For the text-containing cell, return its midpoint in (x, y) coordinate format. 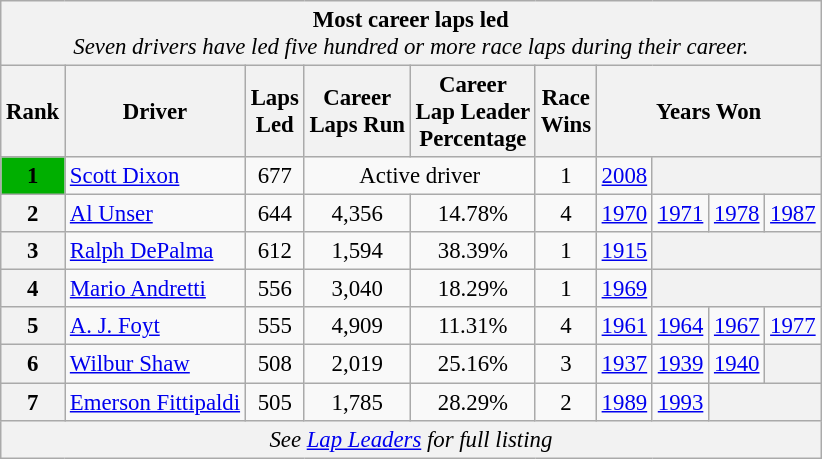
677 (274, 176)
1937 (624, 364)
1,785 (357, 402)
1940 (737, 364)
1,594 (357, 251)
Active driver (420, 176)
Years Won (708, 112)
CareerLap LeaderPercentage (472, 112)
3,040 (357, 289)
1969 (624, 289)
Most career laps ledSeven drivers have led five hundred or more race laps during their career. (411, 34)
Scott Dixon (156, 176)
2008 (624, 176)
6 (33, 364)
4,356 (357, 214)
25.16% (472, 364)
4,909 (357, 327)
Ralph DePalma (156, 251)
Al Unser (156, 214)
38.39% (472, 251)
505 (274, 402)
1971 (680, 214)
RaceWins (566, 112)
11.31% (472, 327)
555 (274, 327)
1970 (624, 214)
Driver (156, 112)
1987 (793, 214)
5 (33, 327)
Mario Andretti (156, 289)
28.29% (472, 402)
1977 (793, 327)
See Lap Leaders for full listing (411, 439)
1989 (624, 402)
1961 (624, 327)
18.29% (472, 289)
1939 (680, 364)
2,019 (357, 364)
1993 (680, 402)
508 (274, 364)
1967 (737, 327)
1978 (737, 214)
14.78% (472, 214)
612 (274, 251)
CareerLaps Run (357, 112)
1915 (624, 251)
644 (274, 214)
1964 (680, 327)
Wilbur Shaw (156, 364)
A. J. Foyt (156, 327)
Emerson Fittipaldi (156, 402)
556 (274, 289)
LapsLed (274, 112)
7 (33, 402)
Rank (33, 112)
